Detect which cell encompasses the target text, then output its (X, Y) center coordinate. 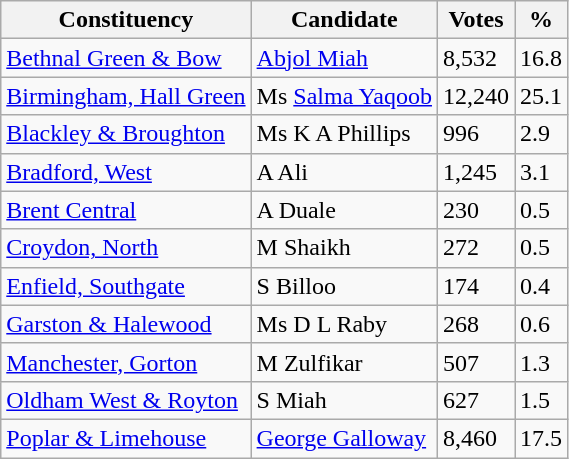
M Shaikh (344, 248)
Oldham West & Royton (126, 400)
Bethnal Green & Bow (126, 58)
0.6 (542, 324)
Bradford, West (126, 172)
Manchester, Gorton (126, 362)
Ms Salma Yaqoob (344, 96)
272 (476, 248)
627 (476, 400)
0.4 (542, 286)
268 (476, 324)
1.5 (542, 400)
Ms D L Raby (344, 324)
S Billoo (344, 286)
17.5 (542, 438)
996 (476, 134)
2.9 (542, 134)
A Duale (344, 210)
Birmingham, Hall Green (126, 96)
25.1 (542, 96)
Enfield, Southgate (126, 286)
Garston & Halewood (126, 324)
Blackley & Broughton (126, 134)
174 (476, 286)
3.1 (542, 172)
16.8 (542, 58)
Candidate (344, 20)
S Miah (344, 400)
Croydon, North (126, 248)
8,460 (476, 438)
Brent Central (126, 210)
1,245 (476, 172)
Abjol Miah (344, 58)
George Galloway (344, 438)
A Ali (344, 172)
507 (476, 362)
% (542, 20)
Ms K A Phillips (344, 134)
8,532 (476, 58)
Poplar & Limehouse (126, 438)
Votes (476, 20)
M Zulfikar (344, 362)
Constituency (126, 20)
230 (476, 210)
12,240 (476, 96)
1.3 (542, 362)
